Identify which cell holds the provided text, then report its (X, Y) central coordinate. 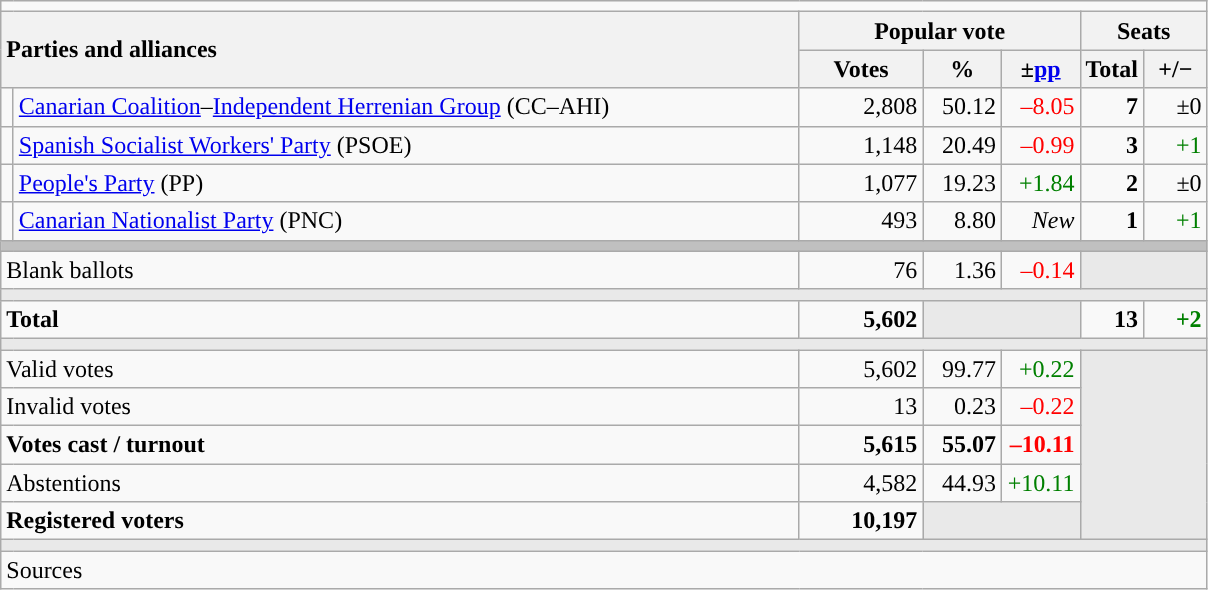
493 (861, 221)
Valid votes (400, 369)
Registered voters (400, 521)
–0.99 (1040, 145)
+2 (1176, 319)
76 (861, 270)
Votes (861, 69)
1,077 (861, 183)
Seats (1144, 31)
2 (1112, 183)
55.07 (962, 445)
New (1040, 221)
3 (1112, 145)
+10.11 (1040, 483)
1.36 (962, 270)
1,148 (861, 145)
% (962, 69)
Canarian Nationalist Party (PNC) (406, 221)
–8.05 (1040, 107)
20.49 (962, 145)
Canarian Coalition–Independent Herrenian Group (CC–AHI) (406, 107)
–0.14 (1040, 270)
99.77 (962, 369)
Abstentions (400, 483)
50.12 (962, 107)
Invalid votes (400, 407)
Blank ballots (400, 270)
±pp (1040, 69)
4,582 (861, 483)
Parties and alliances (400, 50)
1 (1112, 221)
–0.22 (1040, 407)
Popular vote (940, 31)
–10.11 (1040, 445)
People's Party (PP) (406, 183)
8.80 (962, 221)
5,615 (861, 445)
7 (1112, 107)
+1.84 (1040, 183)
2,808 (861, 107)
Spanish Socialist Workers' Party (PSOE) (406, 145)
Votes cast / turnout (400, 445)
19.23 (962, 183)
+0.22 (1040, 369)
Sources (604, 570)
10,197 (861, 521)
0.23 (962, 407)
+/− (1176, 69)
44.93 (962, 483)
